Locate the cell with the specified text and output its [X, Y] center coordinate. 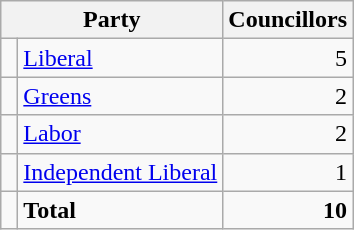
Party [112, 20]
Labor [120, 134]
Liberal [120, 58]
Greens [120, 96]
10 [288, 210]
Councillors [288, 20]
Independent Liberal [120, 172]
5 [288, 58]
Total [120, 210]
1 [288, 172]
